Search for the cell housing the specified text and yield its (x, y) center coordinate. 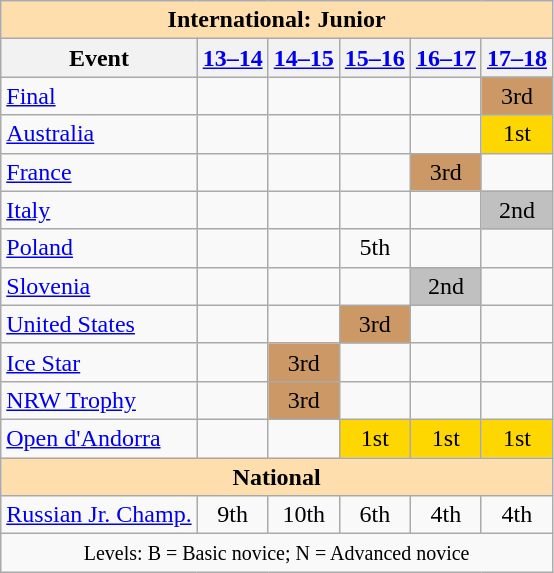
Event (99, 58)
Russian Jr. Champ. (99, 515)
16–17 (446, 58)
Italy (99, 210)
13–14 (232, 58)
17–18 (516, 58)
Slovenia (99, 286)
Levels: B = Basic novice; N = Advanced novice (277, 553)
Poland (99, 248)
Open d'Andorra (99, 438)
International: Junior (277, 20)
France (99, 172)
Final (99, 96)
6th (374, 515)
5th (374, 248)
10th (304, 515)
NRW Trophy (99, 400)
9th (232, 515)
14–15 (304, 58)
Ice Star (99, 362)
Australia (99, 134)
National (277, 477)
15–16 (374, 58)
United States (99, 324)
